Determine the [x, y] coordinate at the center of the cell enclosing the given text.  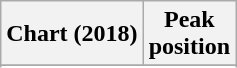
Peakposition [189, 34]
Chart (2018) [72, 34]
